Find where the given text appears and provide that cell's center as [x, y] coordinate. 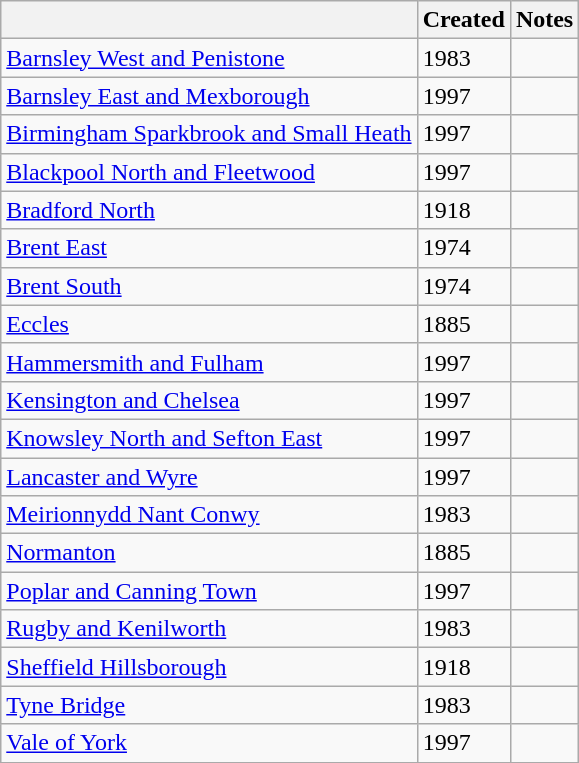
Blackpool North and Fleetwood [209, 172]
Kensington and Chelsea [209, 400]
Brent South [209, 286]
Barnsley East and Mexborough [209, 96]
Bradford North [209, 210]
Meirionnydd Nant Conwy [209, 515]
Brent East [209, 248]
Hammersmith and Fulham [209, 362]
Eccles [209, 324]
Normanton [209, 553]
Vale of York [209, 743]
Sheffield Hillsborough [209, 667]
Barnsley West and Penistone [209, 58]
Knowsley North and Sefton East [209, 438]
Tyne Bridge [209, 705]
Rugby and Kenilworth [209, 629]
Notes [544, 20]
Birmingham Sparkbrook and Small Heath [209, 134]
Created [464, 20]
Lancaster and Wyre [209, 477]
Poplar and Canning Town [209, 591]
